Provide the [x, y] coordinate of the cell's center where the given text is located.  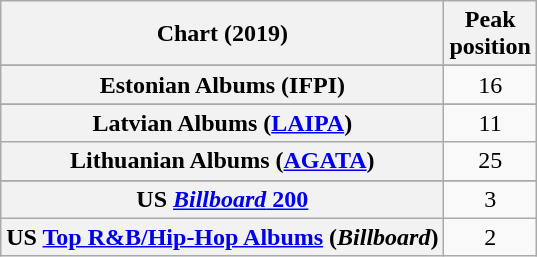
US Top R&B/Hip-Hop Albums (Billboard) [222, 237]
11 [490, 123]
2 [490, 237]
Latvian Albums (LAIPA) [222, 123]
3 [490, 199]
Peakposition [490, 34]
Lithuanian Albums (AGATA) [222, 161]
US Billboard 200 [222, 199]
16 [490, 85]
Chart (2019) [222, 34]
Estonian Albums (IFPI) [222, 85]
25 [490, 161]
